Pinpoint the cell where the given text exists, returning its (x, y) midpoint coordinate. 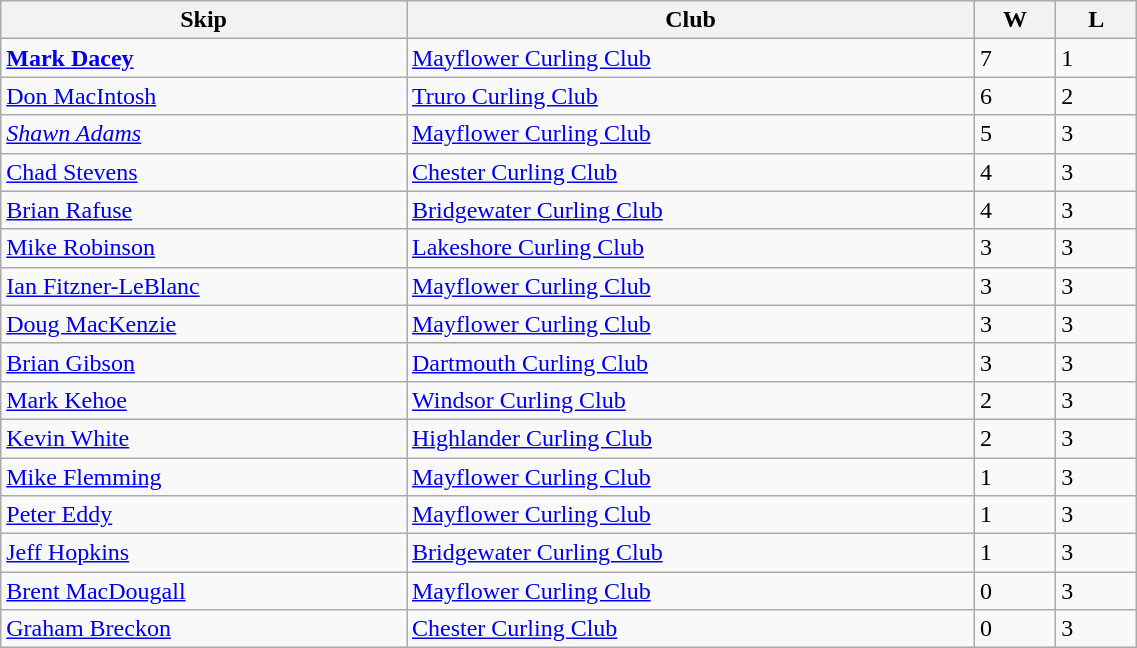
Mike Flemming (204, 477)
L (1096, 20)
Doug MacKenzie (204, 324)
Truro Curling Club (690, 96)
Club (690, 20)
Peter Eddy (204, 515)
Brian Rafuse (204, 210)
Jeff Hopkins (204, 553)
Mark Dacey (204, 58)
Windsor Curling Club (690, 400)
7 (1016, 58)
Chad Stevens (204, 172)
Shawn Adams (204, 134)
Mark Kehoe (204, 400)
Graham Breckon (204, 629)
Kevin White (204, 438)
Mike Robinson (204, 248)
W (1016, 20)
Ian Fitzner-LeBlanc (204, 286)
Dartmouth Curling Club (690, 362)
6 (1016, 96)
Brian Gibson (204, 362)
Don MacIntosh (204, 96)
Skip (204, 20)
Highlander Curling Club (690, 438)
Brent MacDougall (204, 591)
Lakeshore Curling Club (690, 248)
5 (1016, 134)
